Find where the given text appears and provide that cell's center as (X, Y) coordinate. 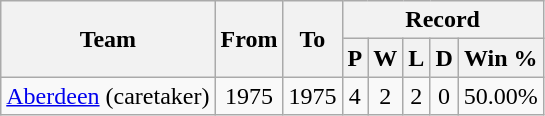
L (416, 58)
To (312, 39)
D (444, 58)
Record (442, 20)
From (249, 39)
Aberdeen (caretaker) (108, 96)
Win % (500, 58)
50.00% (500, 96)
0 (444, 96)
4 (355, 96)
Team (108, 39)
P (355, 58)
W (386, 58)
